Capture the cell that displays the provided text and extract its (x, y) central coordinate. 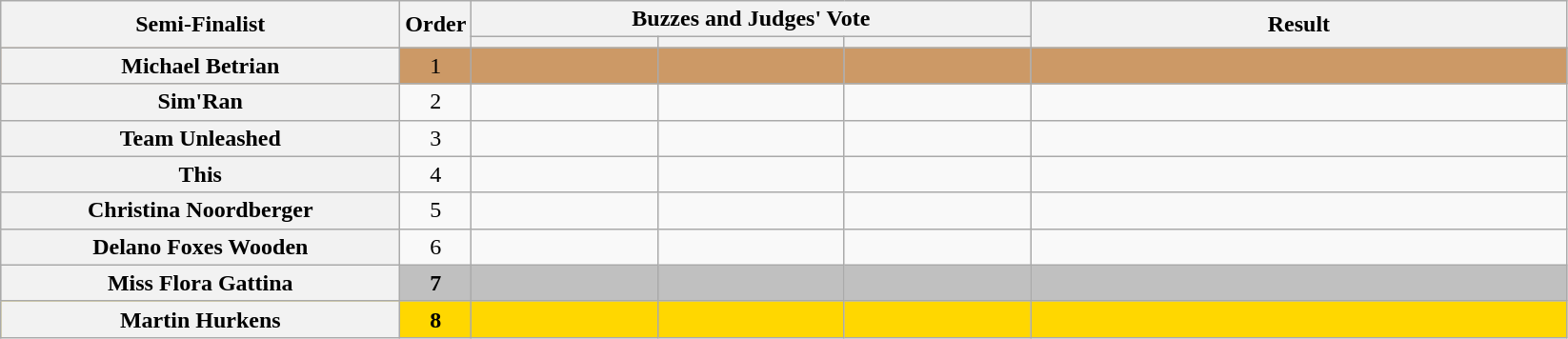
This (200, 174)
Buzzes and Judges' Vote (751, 19)
Christina Noordberger (200, 210)
7 (436, 283)
Semi-Finalist (200, 25)
Team Unleashed (200, 138)
6 (436, 247)
Martin Hurkens (200, 319)
4 (436, 174)
Sim'Ran (200, 102)
2 (436, 102)
Miss Flora Gattina (200, 283)
3 (436, 138)
1 (436, 66)
Delano Foxes Wooden (200, 247)
Order (436, 25)
Michael Betrian (200, 66)
Result (1299, 25)
5 (436, 210)
8 (436, 319)
